Provide the [X, Y] coordinate of the cell's center where the given text is located.  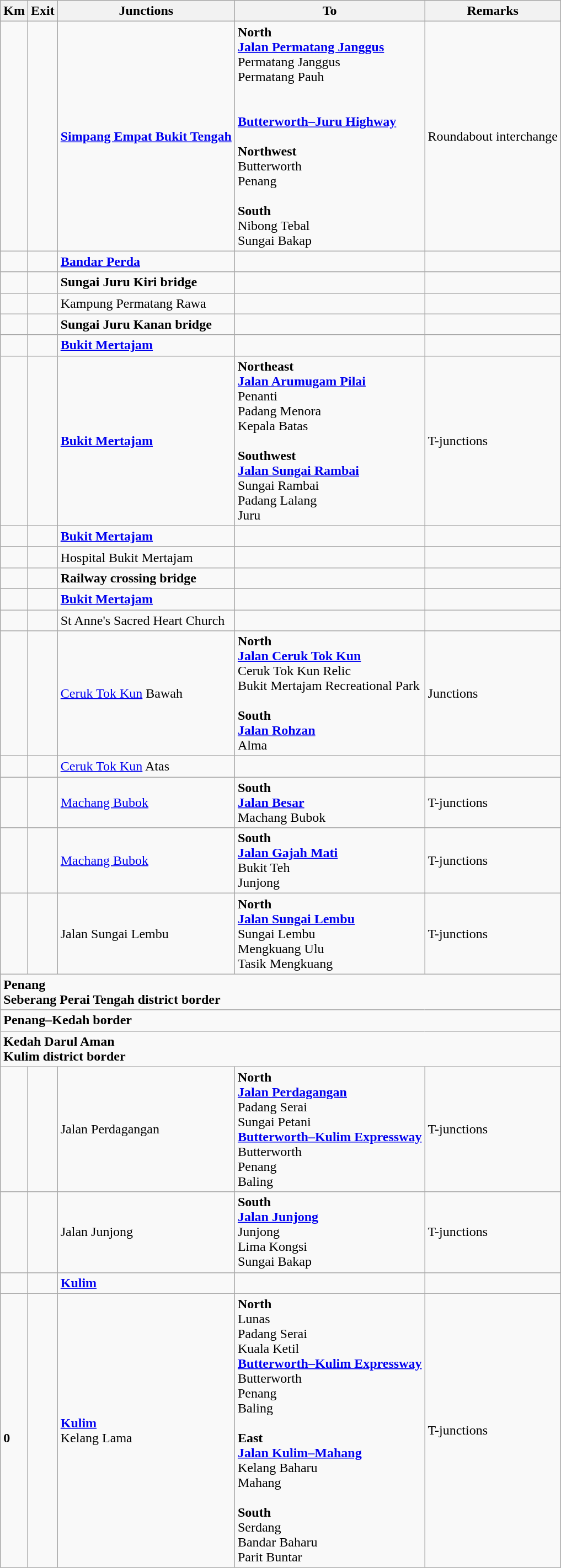
North Jalan PerdaganganPadang SeraiSungai Petani Butterworth–Kulim ExpresswayButterworthPenangBaling [330, 1130]
Bandar Perda [146, 261]
Ceruk Tok Kun Atas [146, 767]
Railway crossing bridge [146, 578]
Roundabout interchange [493, 136]
Remarks [493, 11]
KulimKelang Lama [146, 1431]
Kampung Permatang Rawa [146, 303]
Kedah Darul AmanKulim district border [281, 1049]
South Jalan JunjongJunjongLima KongsiSungai Bakap [330, 1232]
Jalan Junjong [146, 1232]
South Jalan BesarMachang Bubok [330, 802]
Ceruk Tok Kun Bawah [146, 694]
Penang–Kedah border [281, 1020]
St Anne's Sacred Heart Church [146, 620]
Jalan Perdagangan [146, 1130]
North Jalan Sungai LembuSungai LembuMengkuang UluTasik Mengkuang [330, 934]
PenangSeberang Perai Tengah district border [281, 992]
Km [14, 11]
South Jalan Gajah MatiBukit TehJunjong [330, 860]
Simpang Empat Bukit Tengah [146, 136]
North Jalan Permatang JanggusPermatang JanggusPermatang Pauh Butterworth–Juru HighwayNorthwest Butterworth PenangSouth Nibong Tebal Sungai Bakap [330, 136]
0 [14, 1431]
Northeast Jalan Arumugam PilaiPenantiPadang MenoraKepala BatasSouthwest Jalan Sungai RambaiSungai RambaiPadang LalangJuru [330, 441]
Exit [42, 11]
Sungai Juru Kiri bridge [146, 282]
Sungai Juru Kanan bridge [146, 324]
Hospital Bukit Mertajam [146, 557]
Jalan Sungai Lembu [146, 934]
Kulim [146, 1283]
North Jalan Ceruk Tok KunCeruk Tok Kun RelicBukit Mertajam Recreational ParkSouth Jalan Rohzan Alma [330, 694]
To [330, 11]
